Return the [X, Y] coordinate for the center point of the cell that contains the specified text.  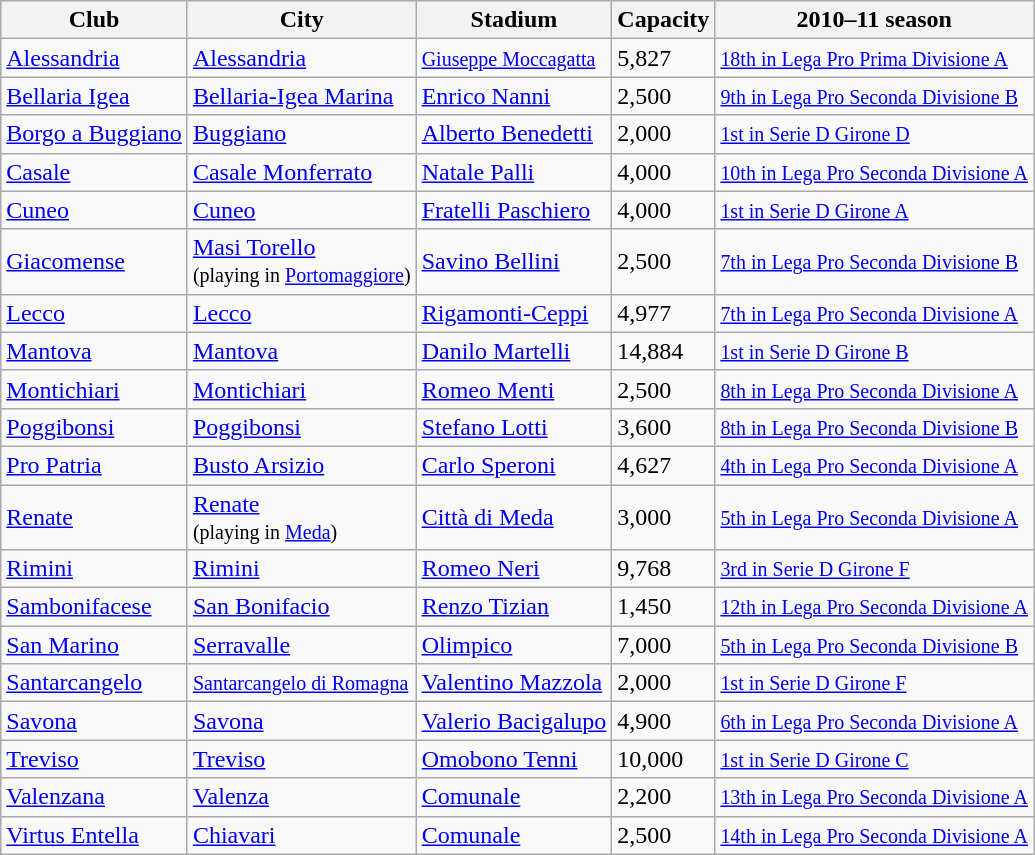
10th in Lega Pro Seconda Divisione A [874, 172]
Renate(playing in Meda) [302, 516]
San Bonifacio [302, 607]
Chiavari [302, 835]
1st in Serie D Girone A [874, 210]
Carlo Speroni [514, 465]
Fratelli Paschiero [514, 210]
8th in Lega Pro Seconda Divisione A [874, 389]
3rd in Serie D Girone F [874, 569]
City [302, 20]
9,768 [664, 569]
2,200 [664, 797]
Casale [94, 172]
4,900 [664, 721]
13th in Lega Pro Seconda Divisione A [874, 797]
14,884 [664, 351]
Renate [94, 516]
4th in Lega Pro Seconda Divisione A [874, 465]
Savino Bellini [514, 262]
Club [94, 20]
Valenza [302, 797]
Virtus Entella [94, 835]
18th in Lega Pro Prima Divisione A [874, 58]
1,450 [664, 607]
Valenzana [94, 797]
Santarcangelo di Romagna [302, 683]
Casale Monferrato [302, 172]
Serravalle [302, 645]
5th in Lega Pro Seconda Divisione A [874, 516]
Giuseppe Moccagatta [514, 58]
Valentino Mazzola [514, 683]
Valerio Bacigalupo [514, 721]
Alberto Benedetti [514, 134]
Giacomense [94, 262]
Bellaria-Igea Marina [302, 96]
Romeo Menti [514, 389]
Natale Palli [514, 172]
2010–11 season [874, 20]
Olimpico [514, 645]
9th in Lega Pro Seconda Divisione B [874, 96]
Busto Arsizio [302, 465]
1st in Serie D Girone F [874, 683]
5th in Lega Pro Seconda Divisione B [874, 645]
Borgo a Buggiano [94, 134]
14th in Lega Pro Seconda Divisione A [874, 835]
12th in Lega Pro Seconda Divisione A [874, 607]
Santarcangelo [94, 683]
3,000 [664, 516]
Sambonifacese [94, 607]
Bellaria Igea [94, 96]
7,000 [664, 645]
Romeo Neri [514, 569]
Città di Meda [514, 516]
Enrico Nanni [514, 96]
1st in Serie D Girone D [874, 134]
3,600 [664, 427]
4,977 [664, 313]
1st in Serie D Girone C [874, 759]
Danilo Martelli [514, 351]
Renzo Tizian [514, 607]
Stadium [514, 20]
Pro Patria [94, 465]
San Marino [94, 645]
6th in Lega Pro Seconda Divisione A [874, 721]
Buggiano [302, 134]
4,627 [664, 465]
8th in Lega Pro Seconda Divisione B [874, 427]
5,827 [664, 58]
Masi Torello(playing in Portomaggiore) [302, 262]
Capacity [664, 20]
Omobono Tenni [514, 759]
Stefano Lotti [514, 427]
10,000 [664, 759]
7th in Lega Pro Seconda Divisione B [874, 262]
7th in Lega Pro Seconda Divisione A [874, 313]
1st in Serie D Girone B [874, 351]
Rigamonti-Ceppi [514, 313]
